Determine the (x, y) coordinate at the center of the cell enclosing the given text.  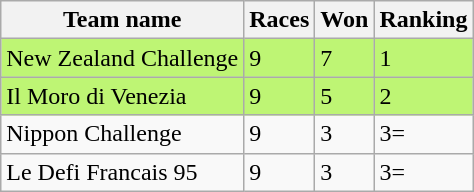
2 (424, 96)
Le Defi Francais 95 (122, 172)
Races (280, 20)
Il Moro di Venezia (122, 96)
Nippon Challenge (122, 134)
7 (344, 58)
5 (344, 96)
1 (424, 58)
New Zealand Challenge (122, 58)
Won (344, 20)
Team name (122, 20)
Ranking (424, 20)
